Scan for the cell matching the given text and deliver its (X, Y) coordinate at center. 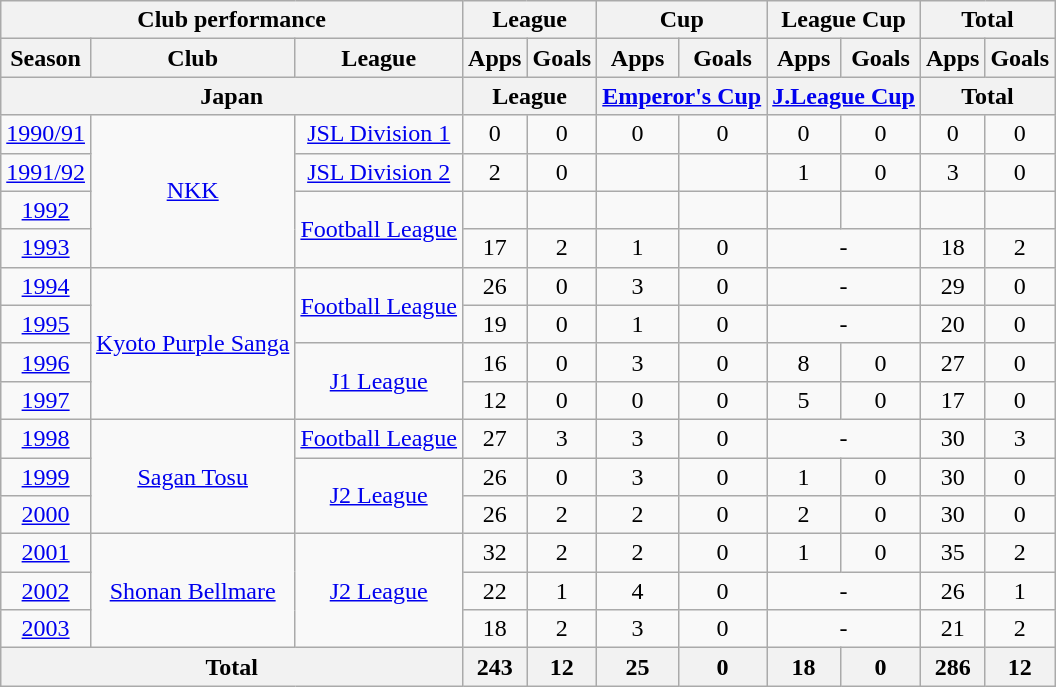
22 (495, 591)
1998 (46, 438)
286 (952, 667)
20 (952, 324)
1995 (46, 324)
JSL Division 1 (379, 134)
J1 League (379, 381)
Season (46, 58)
Club performance (232, 20)
1994 (46, 286)
1996 (46, 362)
Cup (682, 20)
2001 (46, 553)
1991/92 (46, 172)
Kyoto Purple Sanga (192, 343)
8 (804, 362)
35 (952, 553)
1990/91 (46, 134)
25 (638, 667)
1999 (46, 477)
5 (804, 400)
League Cup (844, 20)
1997 (46, 400)
Club (192, 58)
Sagan Tosu (192, 476)
21 (952, 629)
16 (495, 362)
2002 (46, 591)
2003 (46, 629)
4 (638, 591)
32 (495, 553)
Emperor's Cup (682, 96)
NKK (192, 191)
19 (495, 324)
J.League Cup (844, 96)
2000 (46, 515)
1993 (46, 248)
1992 (46, 210)
29 (952, 286)
243 (495, 667)
Shonan Bellmare (192, 591)
JSL Division 2 (379, 172)
Japan (232, 96)
